Extract the [x, y] coordinate from the center of the cell holding the provided text.  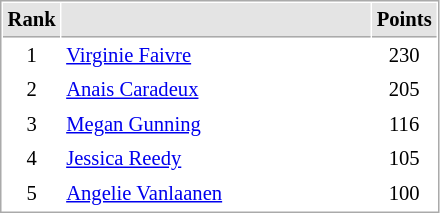
Angelie Vanlaanen [216, 194]
116 [404, 124]
105 [404, 158]
2 [32, 90]
Megan Gunning [216, 124]
1 [32, 56]
Virginie Faivre [216, 56]
205 [404, 90]
230 [404, 56]
Rank [32, 20]
100 [404, 194]
3 [32, 124]
Points [404, 20]
5 [32, 194]
Anais Caradeux [216, 90]
4 [32, 158]
Jessica Reedy [216, 158]
